Provide the [x, y] coordinate of the cell's center where the given text is located.  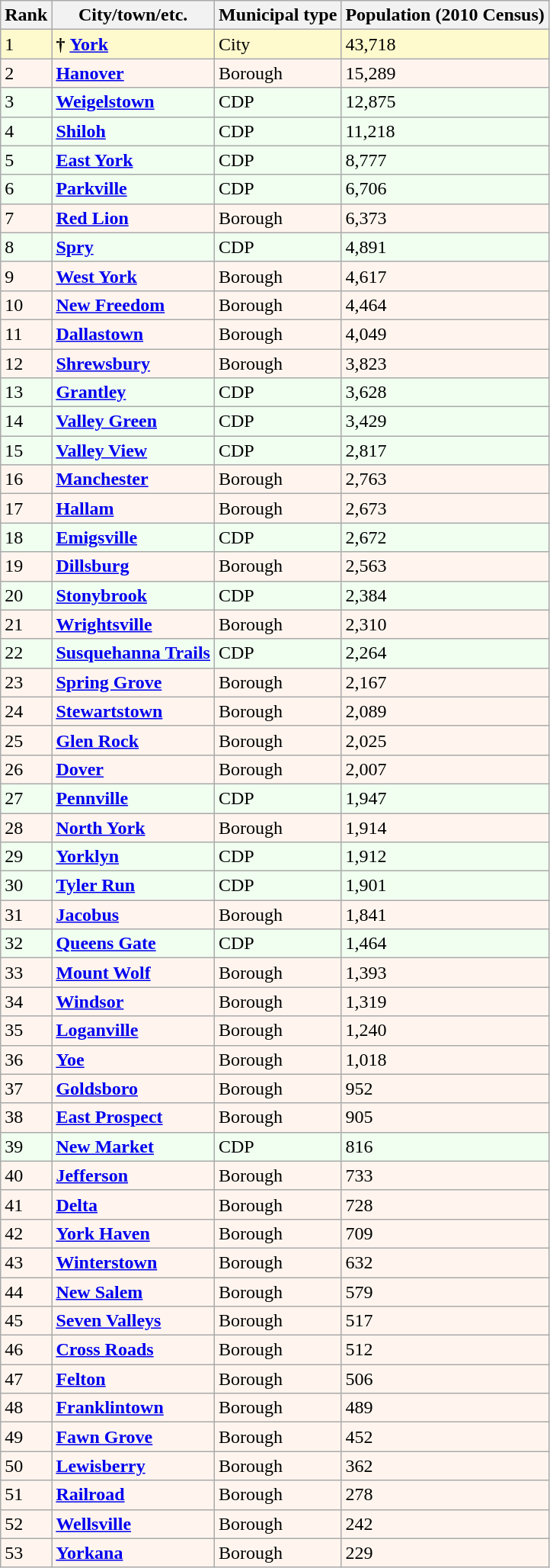
3,823 [445, 364]
37 [26, 1089]
Susquehanna Trails [133, 653]
2,007 [445, 769]
1,947 [445, 798]
Spry [133, 247]
14 [26, 422]
38 [26, 1117]
29 [26, 857]
3,429 [445, 422]
733 [445, 1175]
Shiloh [133, 131]
12 [26, 364]
Spring Grove [133, 682]
9 [26, 276]
229 [445, 1553]
Yoe [133, 1060]
31 [26, 915]
4,464 [445, 305]
506 [445, 1379]
2,763 [445, 479]
53 [26, 1553]
Queens Gate [133, 944]
905 [445, 1117]
Yorklyn [133, 857]
Stonybrook [133, 595]
35 [26, 1031]
6,706 [445, 189]
11 [26, 334]
23 [26, 682]
41 [26, 1204]
34 [26, 1002]
632 [445, 1262]
Jefferson [133, 1175]
1,464 [445, 944]
East Prospect [133, 1117]
New Market [133, 1146]
13 [26, 393]
24 [26, 711]
8 [26, 247]
952 [445, 1089]
Glen Rock [133, 740]
East York [133, 160]
2 [26, 73]
New Salem [133, 1292]
8,777 [445, 160]
Loganville [133, 1031]
1 [26, 44]
49 [26, 1437]
25 [26, 740]
Population (2010 Census) [445, 15]
517 [445, 1321]
Wrightsville [133, 624]
362 [445, 1466]
2,025 [445, 740]
27 [26, 798]
1,841 [445, 915]
2,384 [445, 595]
20 [26, 595]
709 [445, 1233]
21 [26, 624]
15,289 [445, 73]
43 [26, 1262]
Red Lion [133, 218]
2,310 [445, 624]
City/town/etc. [133, 15]
Valley View [133, 451]
Mount Wolf [133, 973]
Weigelstown [133, 102]
4,049 [445, 334]
10 [26, 305]
2,817 [445, 451]
17 [26, 508]
Windsor [133, 1002]
728 [445, 1204]
452 [445, 1437]
489 [445, 1408]
North York [133, 827]
Seven Valleys [133, 1321]
2,264 [445, 653]
Valley Green [133, 422]
2,563 [445, 566]
48 [26, 1408]
Municipal type [277, 15]
4 [26, 131]
Hallam [133, 508]
7 [26, 218]
43,718 [445, 44]
1,912 [445, 857]
512 [445, 1350]
22 [26, 653]
Wellsville [133, 1524]
1,018 [445, 1060]
6 [26, 189]
Delta [133, 1204]
Parkville [133, 189]
Felton [133, 1379]
4,891 [445, 247]
Shrewsbury [133, 364]
Tyler Run [133, 886]
Emigsville [133, 537]
Rank [26, 15]
3,628 [445, 393]
Pennville [133, 798]
45 [26, 1321]
40 [26, 1175]
19 [26, 566]
West York [133, 276]
6,373 [445, 218]
1,393 [445, 973]
Dover [133, 769]
39 [26, 1146]
1,901 [445, 886]
York Haven [133, 1233]
44 [26, 1292]
Franklintown [133, 1408]
Stewartstown [133, 711]
Fawn Grove [133, 1437]
51 [26, 1495]
Grantley [133, 393]
Winterstown [133, 1262]
2,089 [445, 711]
50 [26, 1466]
28 [26, 827]
2,672 [445, 537]
42 [26, 1233]
242 [445, 1524]
46 [26, 1350]
18 [26, 537]
Goldsboro [133, 1089]
† York [133, 44]
1,319 [445, 1002]
33 [26, 973]
11,218 [445, 131]
47 [26, 1379]
Dillsburg [133, 566]
16 [26, 479]
Cross Roads [133, 1350]
Hanover [133, 73]
15 [26, 451]
Railroad [133, 1495]
3 [26, 102]
278 [445, 1495]
1,914 [445, 827]
Dallastown [133, 334]
36 [26, 1060]
Lewisberry [133, 1466]
Jacobus [133, 915]
4,617 [445, 276]
2,673 [445, 508]
New Freedom [133, 305]
Yorkana [133, 1553]
5 [26, 160]
579 [445, 1292]
26 [26, 769]
30 [26, 886]
32 [26, 944]
816 [445, 1146]
12,875 [445, 102]
2,167 [445, 682]
52 [26, 1524]
1,240 [445, 1031]
City [277, 44]
Manchester [133, 479]
